Provide the [X, Y] coordinate of the cell's center where the given text is located.  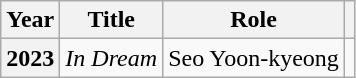
2023 [30, 58]
Title [112, 20]
Role [254, 20]
Seo Yoon-kyeong [254, 58]
Year [30, 20]
In Dream [112, 58]
